Return [x, y] of the center of cell containing provided text 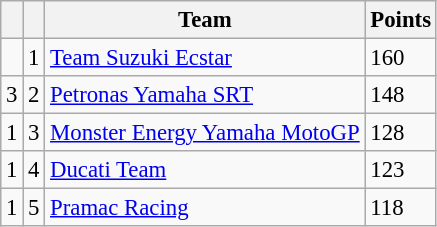
Points [400, 20]
Team Suzuki Ecstar [205, 58]
Petronas Yamaha SRT [205, 95]
123 [400, 170]
5 [34, 208]
4 [34, 170]
Team [205, 20]
2 [34, 95]
Pramac Racing [205, 208]
148 [400, 95]
Ducati Team [205, 170]
118 [400, 208]
Monster Energy Yamaha MotoGP [205, 133]
160 [400, 58]
128 [400, 133]
